Scan for the cell matching the given text and deliver its [x, y] coordinate at center. 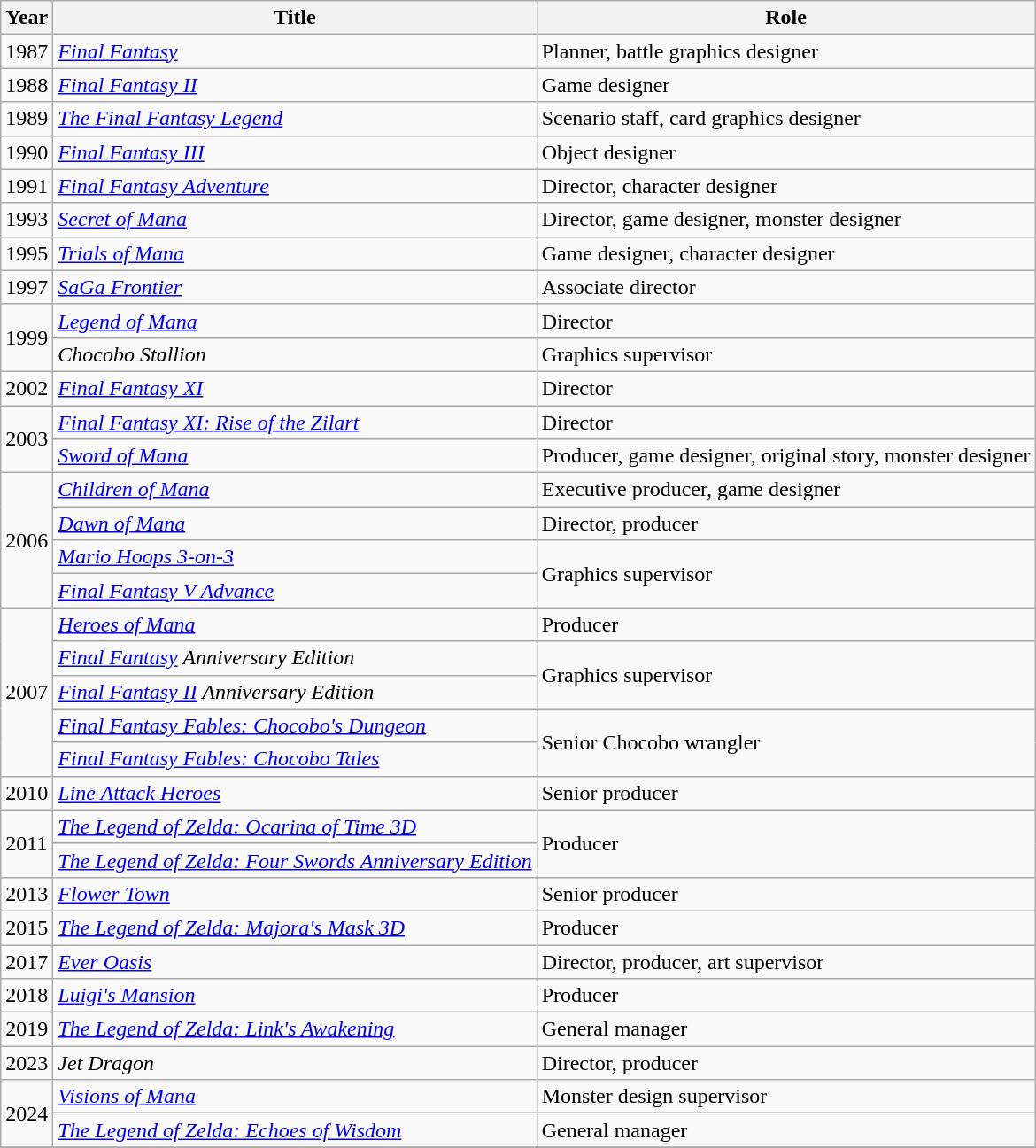
Trials of Mana [295, 253]
Scenario staff, card graphics designer [786, 119]
Final Fantasy II [295, 85]
2006 [27, 540]
The Legend of Zelda: Link's Awakening [295, 1029]
Jet Dragon [295, 1063]
Game designer [786, 85]
Year [27, 18]
Senior Chocobo wrangler [786, 742]
SaGa Frontier [295, 287]
Dawn of Mana [295, 524]
1995 [27, 253]
Visions of Mana [295, 1097]
2011 [27, 843]
Final Fantasy Fables: Chocobo's Dungeon [295, 725]
Line Attack Heroes [295, 793]
Ever Oasis [295, 961]
Planner, battle graphics designer [786, 51]
Final Fantasy [295, 51]
2018 [27, 996]
The Legend of Zelda: Ocarina of Time 3D [295, 826]
Producer, game designer, original story, monster designer [786, 456]
2003 [27, 439]
1989 [27, 119]
2002 [27, 388]
Associate director [786, 287]
Director, character designer [786, 186]
Sword of Mana [295, 456]
The Legend of Zelda: Four Swords Anniversary Edition [295, 860]
2015 [27, 927]
Final Fantasy V Advance [295, 591]
2024 [27, 1113]
The Legend of Zelda: Echoes of Wisdom [295, 1130]
2010 [27, 793]
Children of Mana [295, 490]
1993 [27, 220]
1997 [27, 287]
Luigi's Mansion [295, 996]
The Final Fantasy Legend [295, 119]
2007 [27, 692]
Game designer, character designer [786, 253]
2013 [27, 894]
Role [786, 18]
Executive producer, game designer [786, 490]
1987 [27, 51]
Secret of Mana [295, 220]
Object designer [786, 152]
Chocobo Stallion [295, 354]
Heroes of Mana [295, 624]
Director, game designer, monster designer [786, 220]
1999 [27, 337]
Legend of Mana [295, 321]
2023 [27, 1063]
Mario Hoops 3-on-3 [295, 557]
2017 [27, 961]
Final Fantasy III [295, 152]
Director, producer, art supervisor [786, 961]
Title [295, 18]
Final Fantasy XI: Rise of the Zilart [295, 423]
Final Fantasy XI [295, 388]
Final Fantasy Anniversary Edition [295, 658]
2019 [27, 1029]
Final Fantasy Adventure [295, 186]
1991 [27, 186]
Monster design supervisor [786, 1097]
Final Fantasy II Anniversary Edition [295, 692]
The Legend of Zelda: Majora's Mask 3D [295, 927]
1988 [27, 85]
Flower Town [295, 894]
Final Fantasy Fables: Chocobo Tales [295, 759]
1990 [27, 152]
